From the cell containing the given text, extract its center point as [X, Y] coordinate. 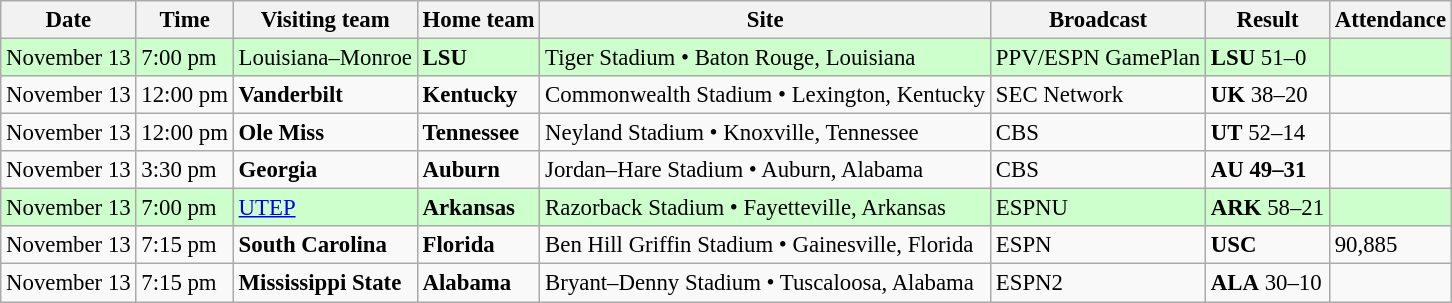
Tennessee [478, 133]
Jordan–Hare Stadium • Auburn, Alabama [766, 170]
Time [184, 20]
Kentucky [478, 95]
Auburn [478, 170]
LSU 51–0 [1268, 58]
Date [68, 20]
Bryant–Denny Stadium • Tuscaloosa, Alabama [766, 283]
ALA 30–10 [1268, 283]
Ben Hill Griffin Stadium • Gainesville, Florida [766, 245]
Visiting team [325, 20]
UTEP [325, 208]
ESPNU [1098, 208]
USC [1268, 245]
South Carolina [325, 245]
UK 38–20 [1268, 95]
Broadcast [1098, 20]
Attendance [1390, 20]
Site [766, 20]
PPV/ESPN GamePlan [1098, 58]
ESPN [1098, 245]
UT 52–14 [1268, 133]
Result [1268, 20]
Razorback Stadium • Fayetteville, Arkansas [766, 208]
Georgia [325, 170]
Ole Miss [325, 133]
ARK 58–21 [1268, 208]
SEC Network [1098, 95]
Vanderbilt [325, 95]
Neyland Stadium • Knoxville, Tennessee [766, 133]
Home team [478, 20]
Alabama [478, 283]
LSU [478, 58]
ESPN2 [1098, 283]
Tiger Stadium • Baton Rouge, Louisiana [766, 58]
90,885 [1390, 245]
Arkansas [478, 208]
Louisiana–Monroe [325, 58]
Mississippi State [325, 283]
Commonwealth Stadium • Lexington, Kentucky [766, 95]
3:30 pm [184, 170]
AU 49–31 [1268, 170]
Florida [478, 245]
